Return the [x, y] coordinate for the center point of the cell that contains the specified text.  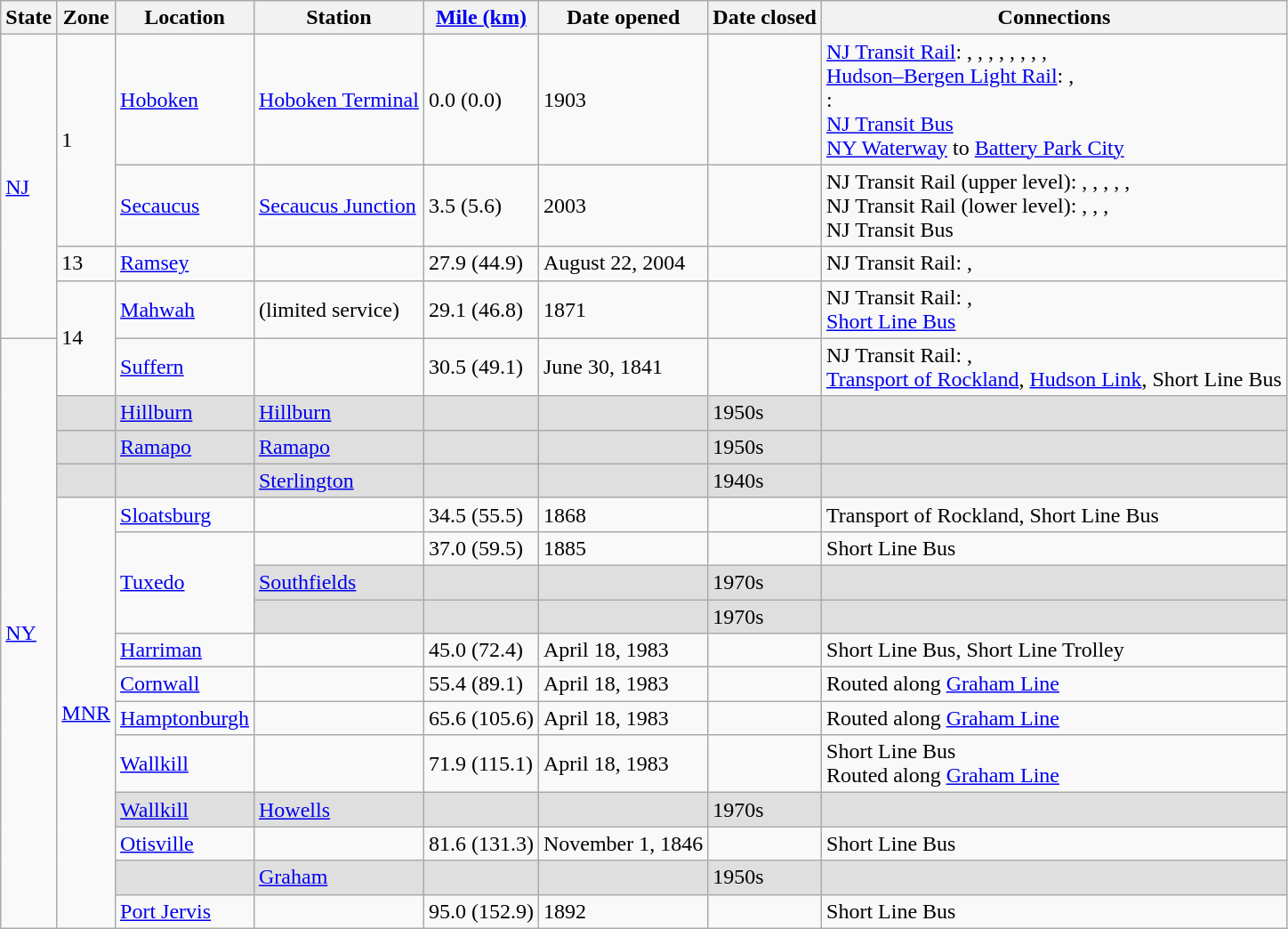
Zone [86, 18]
NJ Transit Rail: , Transport of Rockland, Hudson Link, Short Line Bus [1055, 367]
Short Line BusRouted along Graham Line [1055, 763]
30.5 (49.1) [480, 367]
Mile (km) [480, 18]
2003 [623, 206]
65.6 (105.6) [480, 718]
Hoboken [185, 100]
Otisville [185, 844]
Short Line Bus, Short Line Trolley [1055, 650]
1892 [623, 911]
45.0 (72.4) [480, 650]
Station [338, 18]
Sloatsburg [185, 514]
Sterlington [338, 481]
Port Jervis [185, 911]
(limited service) [338, 310]
June 30, 1841 [623, 367]
MNR [86, 713]
Transport of Rockland, Short Line Bus [1055, 514]
Date opened [623, 18]
Harriman [185, 650]
Hoboken Terminal [338, 100]
Hamptonburgh [185, 718]
81.6 (131.3) [480, 844]
37.0 (59.5) [480, 548]
State [28, 18]
1 [86, 141]
14 [86, 338]
Suffern [185, 367]
Cornwall [185, 684]
Southfields [338, 582]
0.0 (0.0) [480, 100]
Date closed [765, 18]
Tuxedo [185, 582]
November 1, 1846 [623, 844]
Ramsey [185, 263]
1903 [623, 100]
29.1 (46.8) [480, 310]
NJ [28, 187]
Connections [1055, 18]
13 [86, 263]
NJ Transit Rail: , Short Line Bus [1055, 310]
NJ Transit Rail: , , , , , , , , Hudson–Bergen Light Rail: , : NJ Transit Bus NY Waterway to Battery Park City [1055, 100]
Howells [338, 810]
1868 [623, 514]
71.9 (115.1) [480, 763]
Graham [338, 877]
95.0 (152.9) [480, 911]
NY [28, 634]
NJ Transit Rail: , [1055, 263]
NJ Transit Rail (upper level): , , , , , NJ Transit Rail (lower level): , , , NJ Transit Bus [1055, 206]
Location [185, 18]
34.5 (55.5) [480, 514]
Mahwah [185, 310]
1940s [765, 481]
1871 [623, 310]
Secaucus Junction [338, 206]
1885 [623, 548]
August 22, 2004 [623, 263]
3.5 (5.6) [480, 206]
55.4 (89.1) [480, 684]
27.9 (44.9) [480, 263]
Secaucus [185, 206]
